Extract the [x, y] coordinate from the center of the cell holding the provided text.  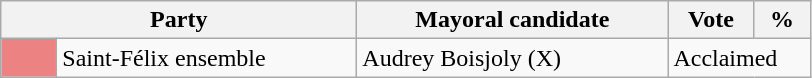
Acclaimed [739, 58]
Vote [711, 20]
Mayoral candidate [512, 20]
Audrey Boisjoly (X) [512, 58]
Party [179, 20]
% [782, 20]
Saint-Félix ensemble [207, 58]
